Identify which cell holds the provided text, then report its [X, Y] central coordinate. 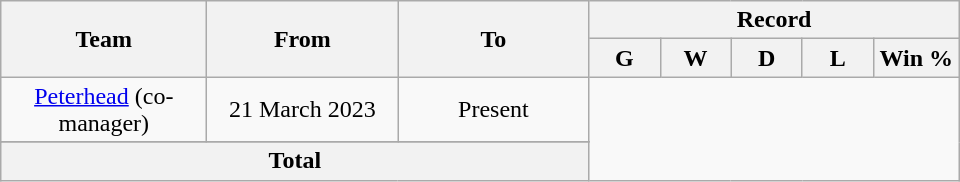
D [766, 58]
Win % [916, 58]
21 March 2023 [302, 110]
Record [774, 20]
Peterhead (co-manager) [104, 110]
G [624, 58]
From [302, 39]
To [494, 39]
W [696, 58]
Present [494, 110]
L [838, 58]
Team [104, 39]
Total [295, 161]
